Capture the cell that displays the provided text and extract its (x, y) central coordinate. 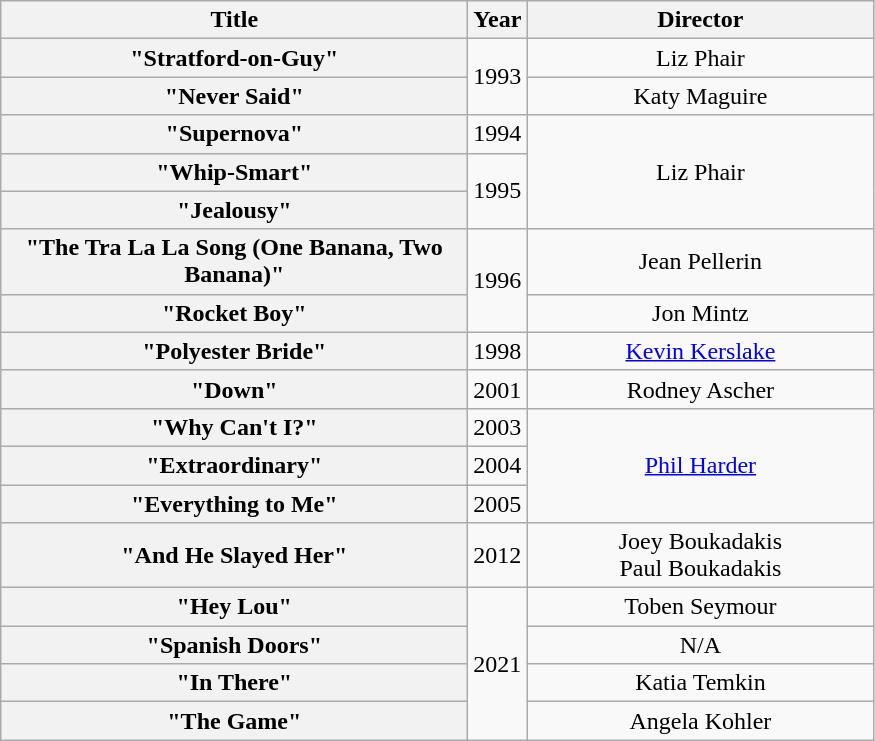
2021 (498, 664)
"Whip-Smart" (234, 172)
"Rocket Boy" (234, 313)
"The Tra La La Song (One Banana, Two Banana)" (234, 262)
2004 (498, 465)
"Never Said" (234, 96)
Rodney Ascher (700, 389)
Joey BoukadakisPaul Boukadakis (700, 556)
2012 (498, 556)
Katy Maguire (700, 96)
"Polyester Bride" (234, 351)
"Down" (234, 389)
"Extraordinary" (234, 465)
"Spanish Doors" (234, 645)
Phil Harder (700, 465)
Jon Mintz (700, 313)
"And He Slayed Her" (234, 556)
1995 (498, 191)
"Jealousy" (234, 210)
"Supernova" (234, 134)
Kevin Kerslake (700, 351)
2003 (498, 427)
1994 (498, 134)
Katia Temkin (700, 683)
1998 (498, 351)
"Everything to Me" (234, 503)
"The Game" (234, 721)
1996 (498, 280)
2001 (498, 389)
Director (700, 20)
1993 (498, 77)
"Why Can't I?" (234, 427)
N/A (700, 645)
"Hey Lou" (234, 607)
Angela Kohler (700, 721)
Jean Pellerin (700, 262)
Toben Seymour (700, 607)
"In There" (234, 683)
Year (498, 20)
2005 (498, 503)
"Stratford-on-Guy" (234, 58)
Title (234, 20)
